Pinpoint the cell where the given text exists, returning its (x, y) midpoint coordinate. 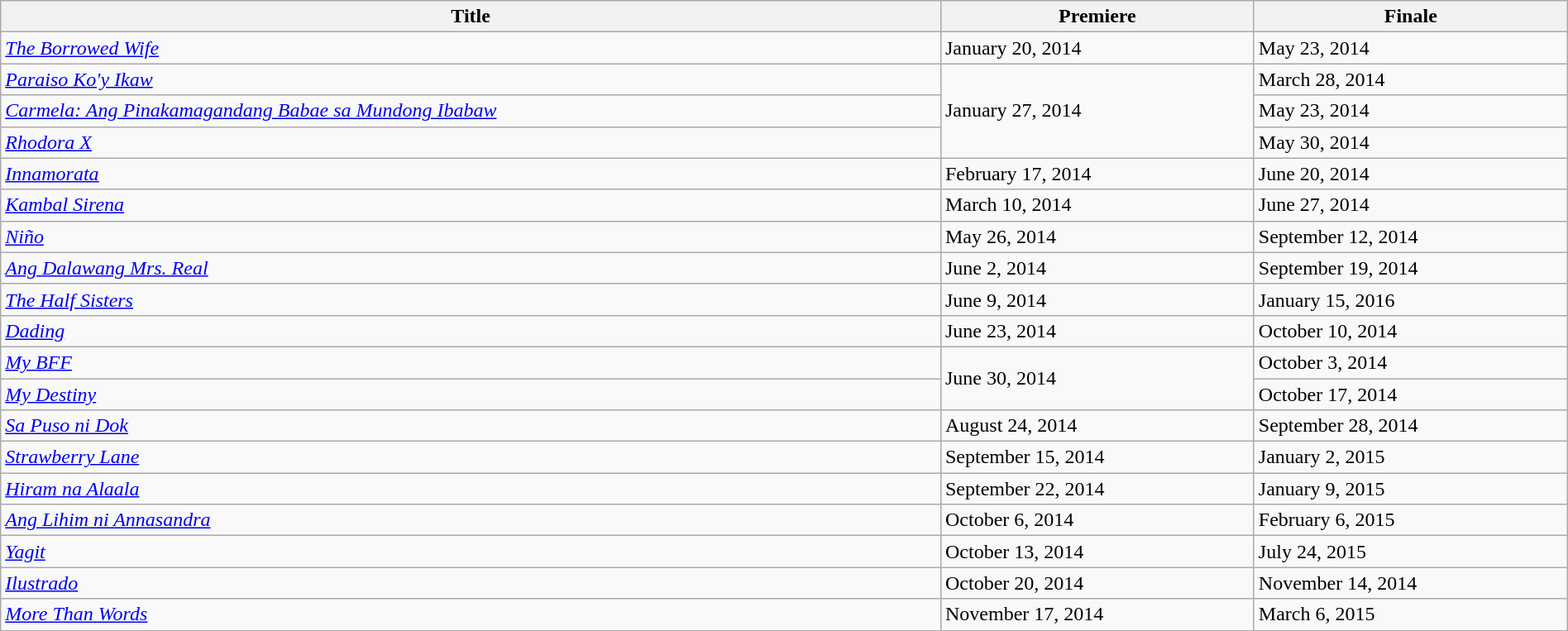
Strawberry Lane (471, 457)
Finale (1411, 17)
January 27, 2014 (1097, 111)
February 17, 2014 (1097, 174)
Innamorata (471, 174)
Kambal Sirena (471, 205)
The Borrowed Wife (471, 48)
October 10, 2014 (1411, 331)
March 28, 2014 (1411, 79)
February 6, 2015 (1411, 520)
June 30, 2014 (1097, 378)
May 30, 2014 (1411, 142)
The Half Sisters (471, 299)
March 10, 2014 (1097, 205)
September 19, 2014 (1411, 268)
My BFF (471, 362)
Dading (471, 331)
Yagit (471, 552)
Premiere (1097, 17)
January 20, 2014 (1097, 48)
Ang Dalawang Mrs. Real (471, 268)
Ilustrado (471, 583)
September 15, 2014 (1097, 457)
June 20, 2014 (1411, 174)
Carmela: Ang Pinakamagandang Babae sa Mundong Ibabaw (471, 111)
More Than Words (471, 614)
November 17, 2014 (1097, 614)
January 2, 2015 (1411, 457)
Hiram na Alaala (471, 489)
October 20, 2014 (1097, 583)
June 27, 2014 (1411, 205)
October 13, 2014 (1097, 552)
October 3, 2014 (1411, 362)
Ang Lihim ni Annasandra (471, 520)
June 9, 2014 (1097, 299)
My Destiny (471, 394)
November 14, 2014 (1411, 583)
March 6, 2015 (1411, 614)
January 15, 2016 (1411, 299)
Niño (471, 237)
Title (471, 17)
September 22, 2014 (1097, 489)
June 23, 2014 (1097, 331)
September 28, 2014 (1411, 426)
October 6, 2014 (1097, 520)
Sa Puso ni Dok (471, 426)
September 12, 2014 (1411, 237)
Rhodora X (471, 142)
Paraiso Ko'y Ikaw (471, 79)
January 9, 2015 (1411, 489)
May 26, 2014 (1097, 237)
June 2, 2014 (1097, 268)
July 24, 2015 (1411, 552)
August 24, 2014 (1097, 426)
October 17, 2014 (1411, 394)
